Search for the cell housing the specified text and yield its (X, Y) center coordinate. 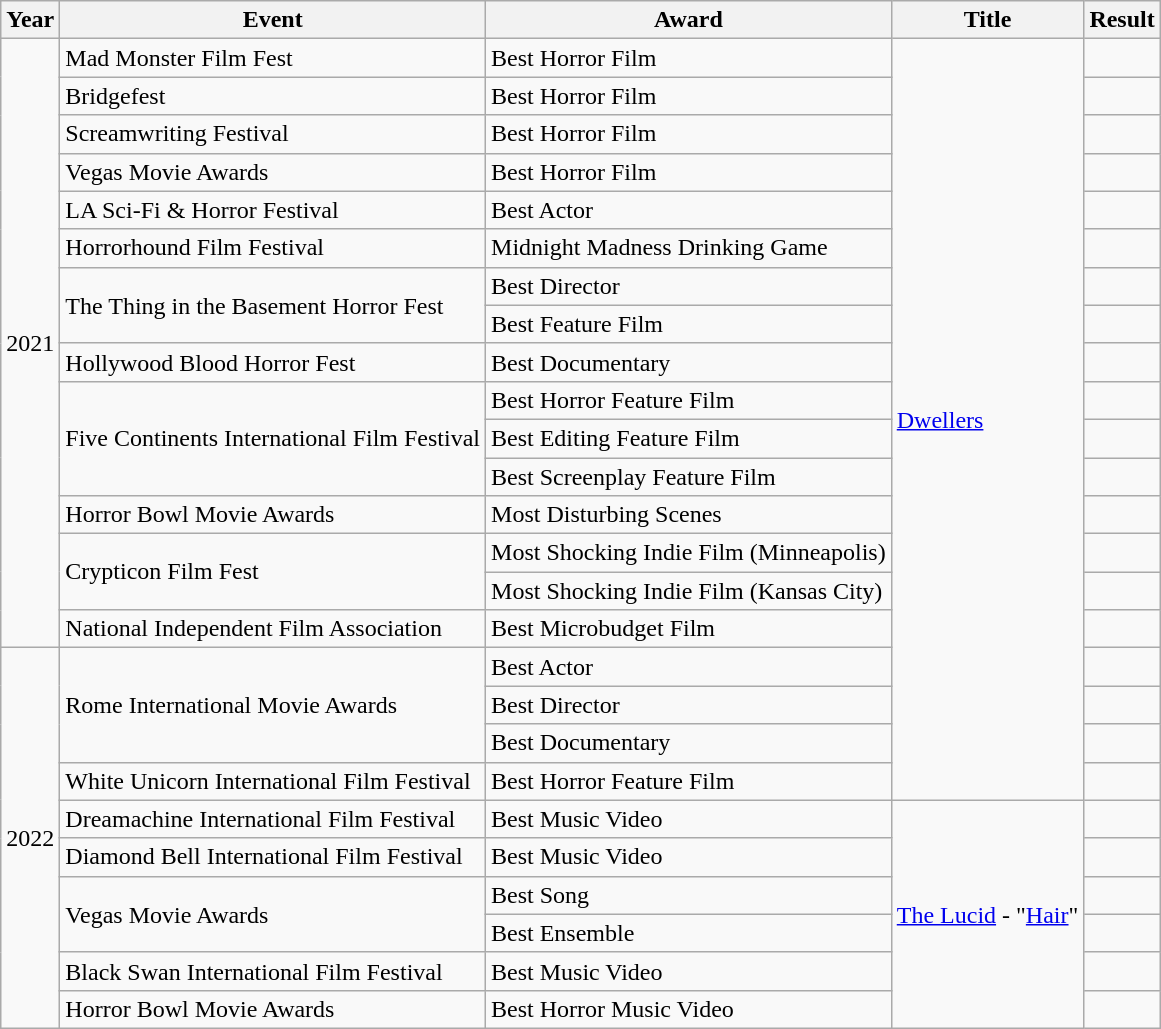
Bridgefest (273, 96)
Best Editing Feature Film (689, 438)
LA Sci-Fi & Horror Festival (273, 210)
Hollywood Blood Horror Fest (273, 362)
Midnight Madness Drinking Game (689, 248)
Best Microbudget Film (689, 629)
Best Ensemble (689, 933)
The Thing in the Basement Horror Fest (273, 305)
Result (1122, 20)
Best Screenplay Feature Film (689, 477)
2021 (30, 344)
White Unicorn International Film Festival (273, 781)
The Lucid - "Hair" (988, 914)
Award (689, 20)
Rome International Movie Awards (273, 705)
Horrorhound Film Festival (273, 248)
Most Disturbing Scenes (689, 515)
Year (30, 20)
Crypticon Film Fest (273, 572)
Mad Monster Film Fest (273, 58)
Dwellers (988, 420)
Best Horror Music Video (689, 1009)
Screamwriting Festival (273, 134)
Most Shocking Indie Film (Minneapolis) (689, 553)
Best Song (689, 895)
Event (273, 20)
Title (988, 20)
National Independent Film Association (273, 629)
Diamond Bell International Film Festival (273, 857)
Best Feature Film (689, 324)
Five Continents International Film Festival (273, 438)
2022 (30, 838)
Dreamachine International Film Festival (273, 819)
Black Swan International Film Festival (273, 971)
Most Shocking Indie Film (Kansas City) (689, 591)
